Find where the given text appears and provide that cell's center as (x, y) coordinate. 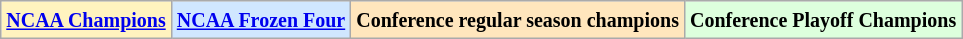
Conference Playoff Champions (822, 20)
NCAA Champions (86, 20)
Conference regular season champions (518, 20)
NCAA Frozen Four (261, 20)
